Return the (x, y) coordinate for the center point of the cell that contains the specified text.  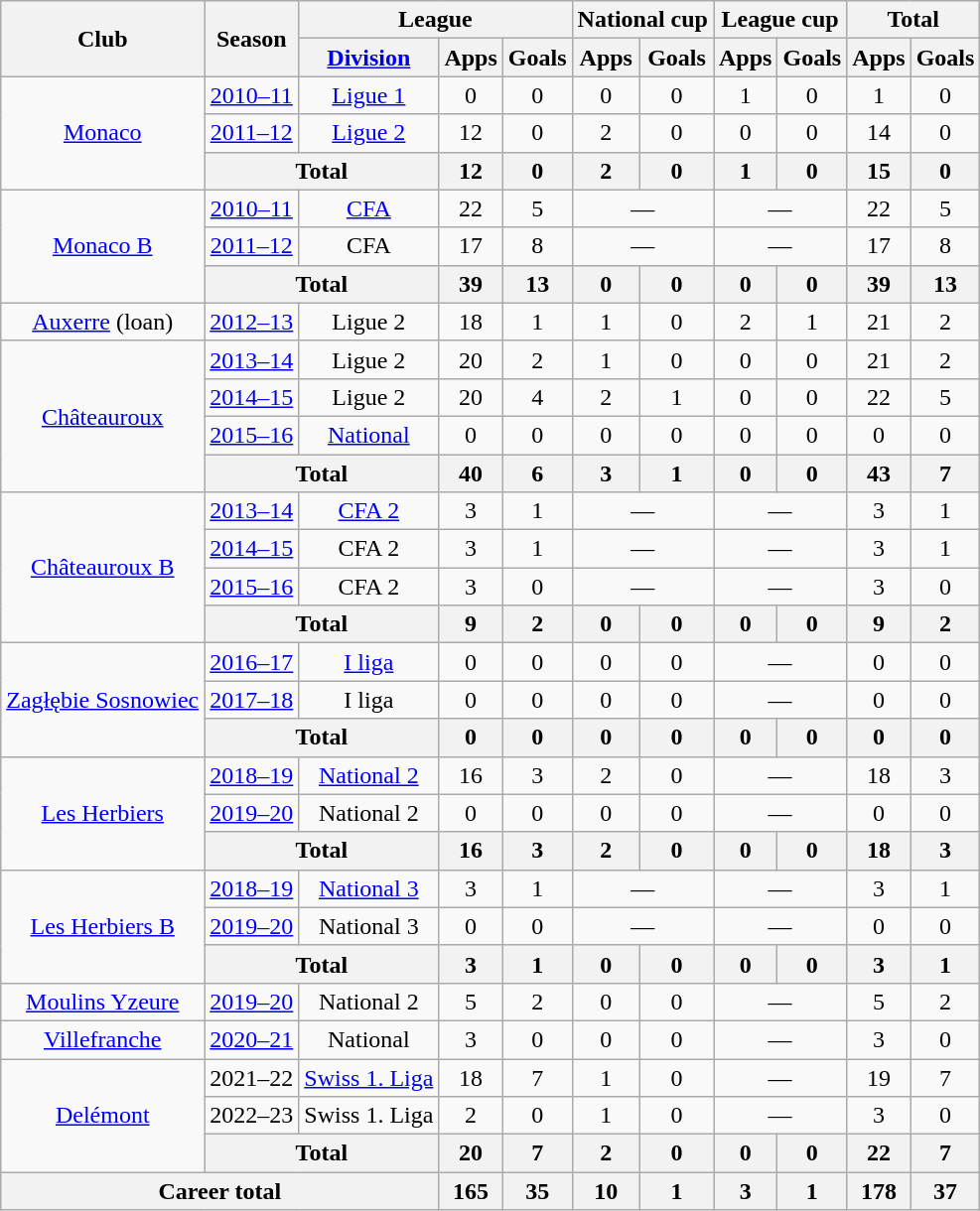
Châteauroux B (103, 568)
Ligue 1 (369, 95)
Zagłębie Sosnowiec (103, 700)
Auxerre (loan) (103, 322)
165 (471, 1191)
Club (103, 39)
2012–13 (252, 322)
10 (606, 1191)
Monaco B (103, 246)
15 (879, 171)
Division (369, 58)
Monaco (103, 133)
35 (537, 1191)
2021–22 (252, 1077)
43 (879, 473)
Châteauroux (103, 416)
4 (537, 397)
2016–17 (252, 662)
Delémont (103, 1115)
Les Herbiers (103, 813)
Moulins Yzeure (103, 1002)
National cup (642, 20)
Season (252, 39)
League (435, 20)
14 (879, 133)
6 (537, 473)
2020–21 (252, 1039)
178 (879, 1191)
2022–23 (252, 1116)
Villefranche (103, 1039)
2017–18 (252, 700)
40 (471, 473)
League cup (779, 20)
19 (879, 1077)
37 (945, 1191)
Career total (220, 1191)
Les Herbiers B (103, 926)
